From the cell containing the given text, extract its center point as [x, y] coordinate. 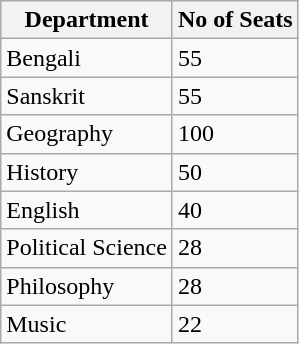
40 [235, 210]
Philosophy [87, 286]
Geography [87, 134]
Political Science [87, 248]
Department [87, 20]
No of Seats [235, 20]
English [87, 210]
Music [87, 324]
Bengali [87, 58]
History [87, 172]
100 [235, 134]
22 [235, 324]
50 [235, 172]
Sanskrit [87, 96]
